Determine the (x, y) coordinate at the center of the cell enclosing the given text.  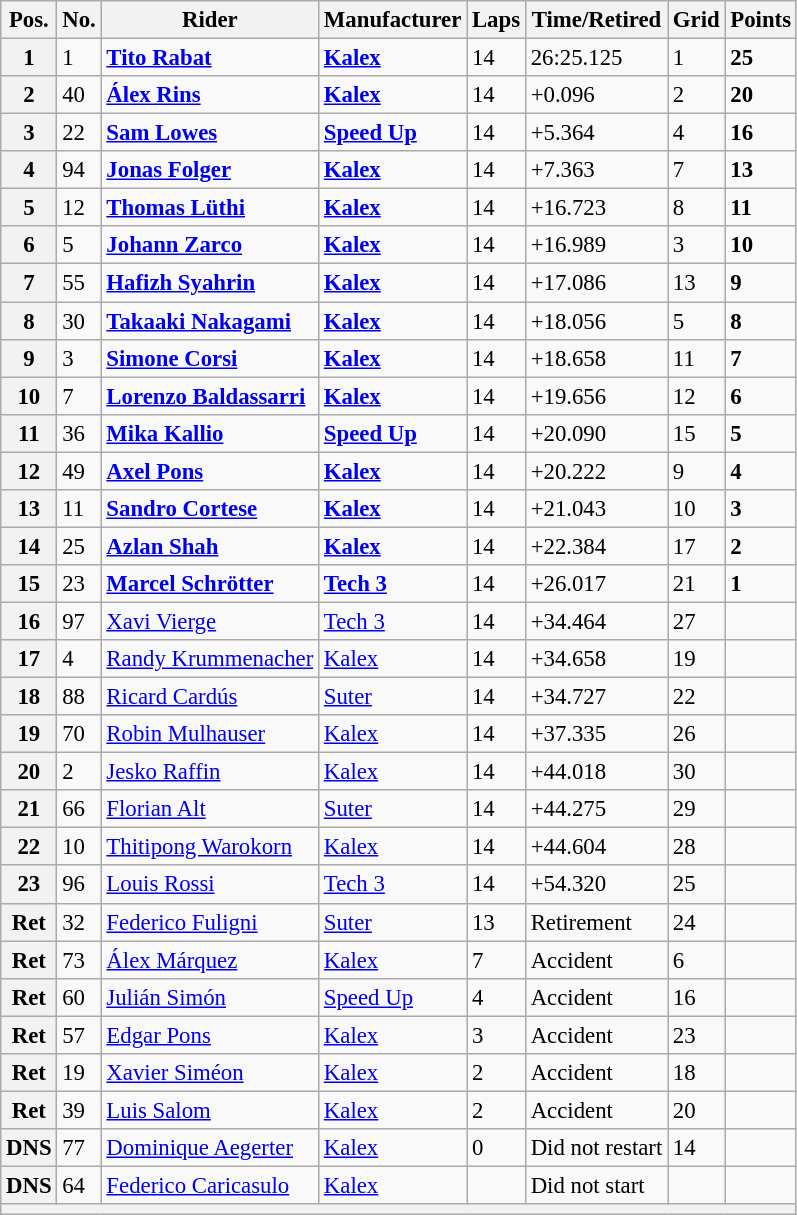
77 (79, 1148)
+19.656 (596, 396)
Johann Zarco (210, 245)
Mika Kallio (210, 433)
39 (79, 1110)
Thitipong Warokorn (210, 847)
94 (79, 170)
+0.096 (596, 95)
Rider (210, 20)
29 (696, 809)
66 (79, 809)
Did not start (596, 1185)
Points (760, 20)
+7.363 (596, 170)
Did not restart (596, 1148)
96 (79, 885)
+34.727 (596, 697)
Retirement (596, 922)
64 (79, 1185)
Sam Lowes (210, 133)
73 (79, 960)
55 (79, 283)
88 (79, 697)
+18.056 (596, 321)
Ricard Cardús (210, 697)
Pos. (29, 20)
+16.723 (596, 208)
Lorenzo Baldassarri (210, 396)
57 (79, 1035)
No. (79, 20)
Sandro Cortese (210, 509)
Manufacturer (393, 20)
24 (696, 922)
Jesko Raffin (210, 772)
97 (79, 621)
Axel Pons (210, 471)
49 (79, 471)
Takaaki Nakagami (210, 321)
Xavi Vierge (210, 621)
+34.464 (596, 621)
Marcel Schrötter (210, 584)
60 (79, 997)
26:25.125 (596, 58)
Azlan Shah (210, 546)
+44.604 (596, 847)
Álex Rins (210, 95)
Luis Salom (210, 1110)
+44.018 (596, 772)
70 (79, 734)
+18.658 (596, 358)
+37.335 (596, 734)
28 (696, 847)
Tito Rabat (210, 58)
+17.086 (596, 283)
+20.222 (596, 471)
36 (79, 433)
+54.320 (596, 885)
Laps (496, 20)
Louis Rossi (210, 885)
Hafizh Syahrin (210, 283)
0 (496, 1148)
Grid (696, 20)
+22.384 (596, 546)
+34.658 (596, 659)
Thomas Lüthi (210, 208)
Jonas Folger (210, 170)
27 (696, 621)
+44.275 (596, 809)
40 (79, 95)
Julián Simón (210, 997)
Edgar Pons (210, 1035)
+5.364 (596, 133)
Randy Krummenacher (210, 659)
Robin Mulhauser (210, 734)
Simone Corsi (210, 358)
Federico Caricasulo (210, 1185)
+26.017 (596, 584)
Dominique Aegerter (210, 1148)
Álex Márquez (210, 960)
Xavier Siméon (210, 1073)
32 (79, 922)
Florian Alt (210, 809)
Federico Fuligni (210, 922)
+21.043 (596, 509)
+20.090 (596, 433)
Time/Retired (596, 20)
+16.989 (596, 245)
26 (696, 734)
